Identify which cell holds the provided text, then report its [x, y] central coordinate. 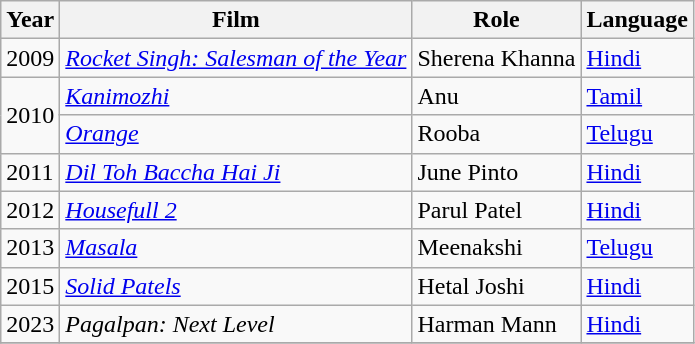
Sherena Khanna [496, 58]
Solid Patels [236, 286]
Masala [236, 248]
Kanimozhi [236, 96]
Rooba [496, 134]
2013 [30, 248]
June Pinto [496, 172]
Harman Mann [496, 324]
Parul Patel [496, 210]
Anu [496, 96]
2009 [30, 58]
Hetal Joshi [496, 286]
Year [30, 20]
2012 [30, 210]
2010 [30, 115]
Dil Toh Baccha Hai Ji [236, 172]
Housefull 2 [236, 210]
2015 [30, 286]
Meenakshi [496, 248]
Pagalpan: Next Level [236, 324]
Orange [236, 134]
Rocket Singh: Salesman of the Year [236, 58]
Role [496, 20]
2011 [30, 172]
Film [236, 20]
2023 [30, 324]
Tamil [637, 96]
Language [637, 20]
